Extract the [x, y] coordinate from the center of the cell holding the provided text.  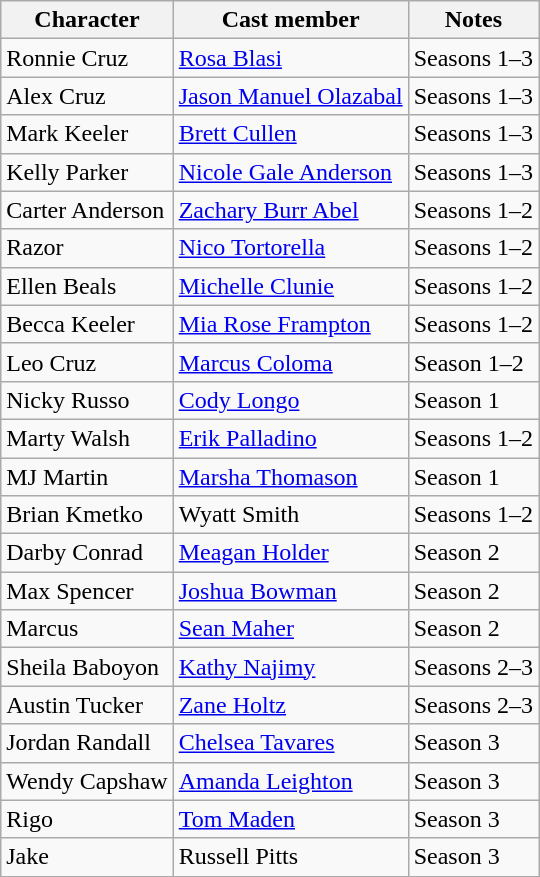
Marcus [87, 629]
Brian Kmetko [87, 515]
Cody Longo [290, 400]
Mark Keeler [87, 134]
Jason Manuel Olazabal [290, 96]
Season 1–2 [473, 362]
Razor [87, 248]
Wendy Capshaw [87, 781]
Rigo [87, 819]
Becca Keeler [87, 324]
Nicky Russo [87, 400]
Alex Cruz [87, 96]
Russell Pitts [290, 857]
Chelsea Tavares [290, 743]
Marty Walsh [87, 438]
Meagan Holder [290, 553]
Character [87, 20]
Sean Maher [290, 629]
Cast member [290, 20]
Erik Palladino [290, 438]
Darby Conrad [87, 553]
Max Spencer [87, 591]
Marsha Thomason [290, 477]
Zachary Burr Abel [290, 210]
Jordan Randall [87, 743]
Marcus Coloma [290, 362]
Nico Tortorella [290, 248]
Sheila Baboyon [87, 667]
Leo Cruz [87, 362]
MJ Martin [87, 477]
Notes [473, 20]
Brett Cullen [290, 134]
Ellen Beals [87, 286]
Nicole Gale Anderson [290, 172]
Kelly Parker [87, 172]
Rosa Blasi [290, 58]
Amanda Leighton [290, 781]
Joshua Bowman [290, 591]
Jake [87, 857]
Zane Holtz [290, 705]
Michelle Clunie [290, 286]
Carter Anderson [87, 210]
Austin Tucker [87, 705]
Tom Maden [290, 819]
Wyatt Smith [290, 515]
Ronnie Cruz [87, 58]
Mia Rose Frampton [290, 324]
Kathy Najimy [290, 667]
